Scan for the cell matching the given text and deliver its [X, Y] coordinate at center. 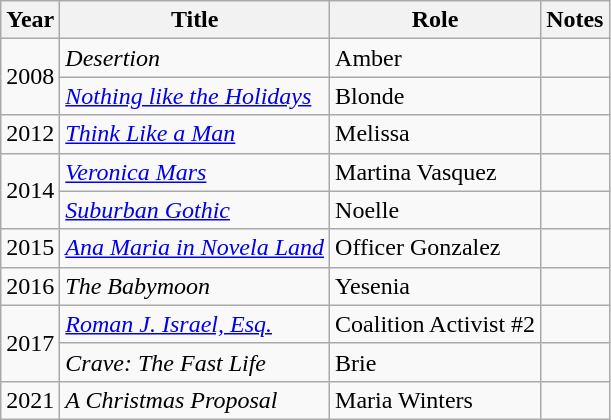
The Babymoon [195, 286]
Maria Winters [436, 400]
Brie [436, 362]
2021 [30, 400]
2008 [30, 77]
Yesenia [436, 286]
Suburban Gothic [195, 210]
Blonde [436, 96]
2017 [30, 343]
Crave: The Fast Life [195, 362]
Notes [575, 20]
2015 [30, 248]
Noelle [436, 210]
Role [436, 20]
Melissa [436, 134]
2012 [30, 134]
Martina Vasquez [436, 172]
Amber [436, 58]
Year [30, 20]
A Christmas Proposal [195, 400]
Officer Gonzalez [436, 248]
Roman J. Israel, Esq. [195, 324]
Nothing like the Holidays [195, 96]
Coalition Activist #2 [436, 324]
2014 [30, 191]
Veronica Mars [195, 172]
Think Like a Man [195, 134]
Ana Maria in Novela Land [195, 248]
Title [195, 20]
2016 [30, 286]
Desertion [195, 58]
